Locate the cell with the specified text and output its (x, y) center coordinate. 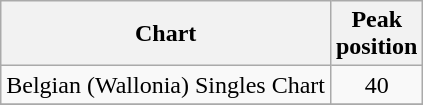
40 (376, 85)
Chart (166, 34)
Belgian (Wallonia) Singles Chart (166, 85)
Peakposition (376, 34)
